Provide the (x, y) coordinate of the cell's center where the given text is located.  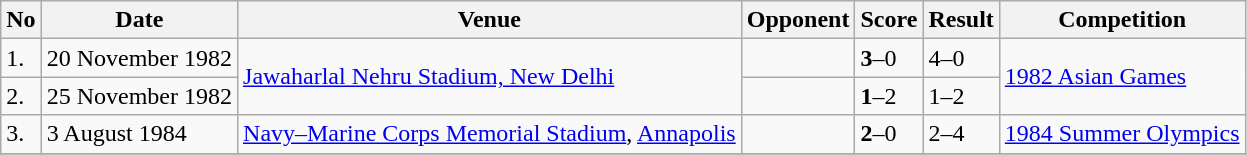
1984 Summer Olympics (1122, 134)
2–0 (889, 134)
2–4 (961, 134)
Result (961, 20)
Competition (1122, 20)
3. (21, 134)
Jawaharlal Nehru Stadium, New Delhi (490, 77)
No (21, 20)
20 November 1982 (139, 58)
Date (139, 20)
1982 Asian Games (1122, 77)
Opponent (798, 20)
1. (21, 58)
3 August 1984 (139, 134)
3–0 (889, 58)
Score (889, 20)
Venue (490, 20)
4–0 (961, 58)
2. (21, 96)
25 November 1982 (139, 96)
Navy–Marine Corps Memorial Stadium, Annapolis (490, 134)
